Determine the [x, y] coordinate at the center of the cell enclosing the given text.  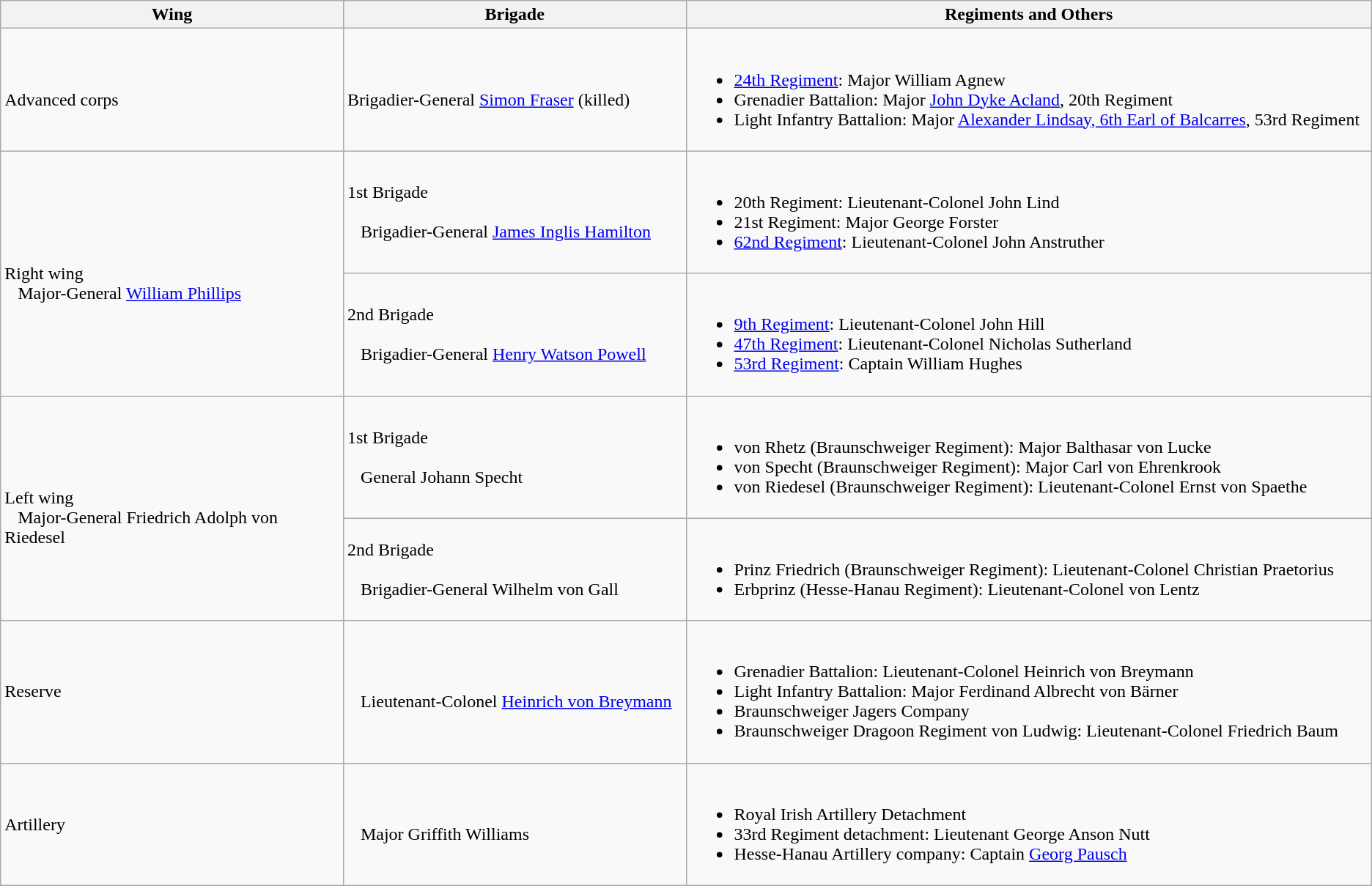
9th Regiment: Lieutenant-Colonel John Hill47th Regiment: Lieutenant-Colonel Nicholas Sutherland53rd Regiment: Captain William Hughes [1029, 334]
1st Brigade General Johann Specht [514, 457]
2nd Brigade Brigadier-General Wilhelm von Gall [514, 569]
Right wing Major-General William Phillips [172, 273]
Artillery [172, 824]
Prinz Friedrich (Braunschweiger Regiment): Lieutenant-Colonel Christian PraetoriusErbprinz (Hesse-Hanau Regiment): Lieutenant-Colonel von Lentz [1029, 569]
Major Griffith Williams [514, 824]
Wing [172, 15]
Brigade [514, 15]
Royal Irish Artillery Detachment33rd Regiment detachment: Lieutenant George Anson NuttHesse-Hanau Artillery company: Captain Georg Pausch [1029, 824]
20th Regiment: Lieutenant-Colonel John Lind21st Regiment: Major George Forster62nd Regiment: Lieutenant-Colonel John Anstruther [1029, 213]
1st Brigade Brigadier-General James Inglis Hamilton [514, 213]
Advanced corps [172, 89]
Brigadier-General Simon Fraser (killed) [514, 89]
Lieutenant-Colonel Heinrich von Breymann [514, 692]
Regiments and Others [1029, 15]
Reserve [172, 692]
Left wing Major-General Friedrich Adolph von Riedesel [172, 509]
2nd Brigade Brigadier-General Henry Watson Powell [514, 334]
